Scan for the cell matching the given text and deliver its (X, Y) coordinate at center. 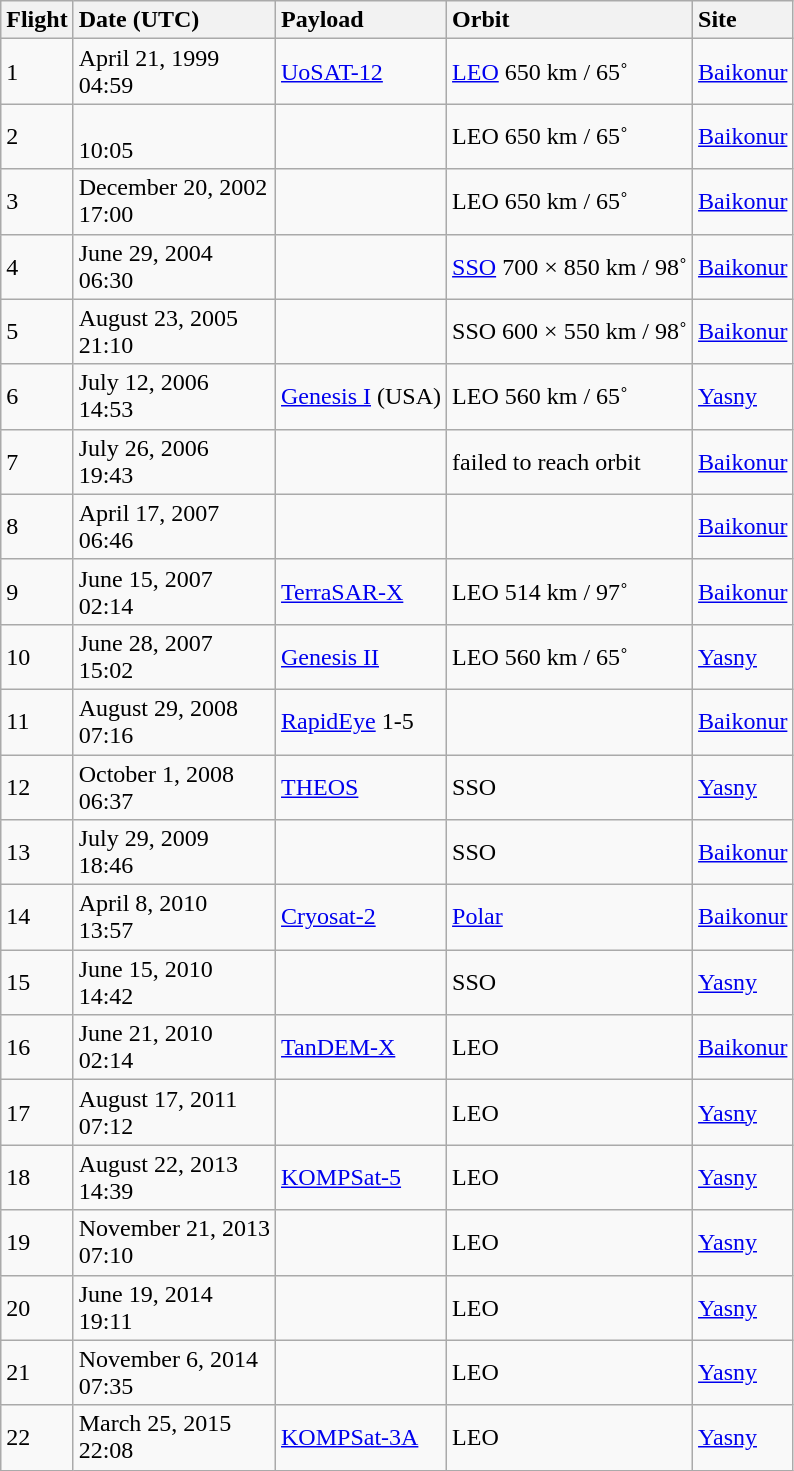
June 15, 200702:14 (174, 592)
Site (743, 20)
Payload (362, 20)
June 15, 201014:42 (174, 982)
TerraSAR-X (362, 592)
UoSAT-12 (362, 72)
10 (37, 656)
failed to reach orbit (570, 462)
THEOS (362, 786)
March 25, 201522:08 (174, 1438)
SSO 600 × 550 km / 98˚ (570, 332)
10:05 (174, 136)
5 (37, 332)
Genesis II (362, 656)
June 19, 201419:11 (174, 1308)
RapidEye 1-5 (362, 722)
July 29, 200918:46 (174, 852)
12 (37, 786)
20 (37, 1308)
November 21, 201307:10 (174, 1242)
August 17, 201107:12 (174, 1112)
8 (37, 526)
17 (37, 1112)
Orbit (570, 20)
16 (37, 1048)
6 (37, 396)
2 (37, 136)
June 29, 200406:30 (174, 266)
August 22, 201314:39 (174, 1178)
TanDEM-X (362, 1048)
13 (37, 852)
August 23, 200521:10 (174, 332)
July 26, 200619:43 (174, 462)
KOMPSat-5 (362, 1178)
April 8, 201013:57 (174, 918)
3 (37, 202)
June 21, 201002:14 (174, 1048)
21 (37, 1372)
SSO 700 × 850 km / 98˚ (570, 266)
14 (37, 918)
7 (37, 462)
November 6, 201407:35 (174, 1372)
19 (37, 1242)
18 (37, 1178)
June 28, 200715:02 (174, 656)
4 (37, 266)
October 1, 200806:37 (174, 786)
Cryosat-2 (362, 918)
22 (37, 1438)
Genesis I (USA) (362, 396)
KOMPSat-3A (362, 1438)
15 (37, 982)
April 17, 200706:46 (174, 526)
9 (37, 592)
Date (UTC) (174, 20)
December 20, 200217:00 (174, 202)
July 12, 200614:53 (174, 396)
Polar (570, 918)
Flight (37, 20)
11 (37, 722)
LEO 514 km / 97˚ (570, 592)
1 (37, 72)
August 29, 200807:16 (174, 722)
April 21, 199904:59 (174, 72)
